For the text-containing cell, return its midpoint in [X, Y] coordinate format. 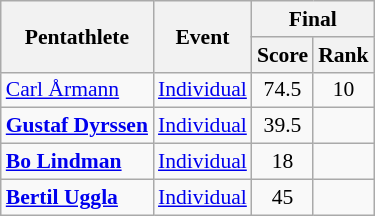
Rank [344, 55]
Score [282, 55]
Gustaf Dyrssen [77, 126]
Pentathlete [77, 36]
45 [282, 197]
39.5 [282, 126]
10 [344, 90]
Bo Lindman [77, 162]
Final [313, 19]
Bertil Uggla [77, 197]
18 [282, 162]
Carl Årmann [77, 90]
Event [202, 36]
74.5 [282, 90]
